Pinpoint the cell where the given text exists, returning its (X, Y) midpoint coordinate. 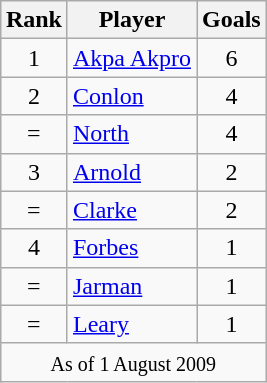
Player (132, 20)
As of 1 August 2009 (133, 362)
Forbes (132, 248)
3 (34, 172)
Akpa Akpro (132, 58)
Jarman (132, 286)
Goals (231, 20)
Conlon (132, 96)
North (132, 134)
6 (231, 58)
Leary (132, 324)
Rank (34, 20)
Clarke (132, 210)
Arnold (132, 172)
